Find where the given text appears and provide that cell's center as (X, Y) coordinate. 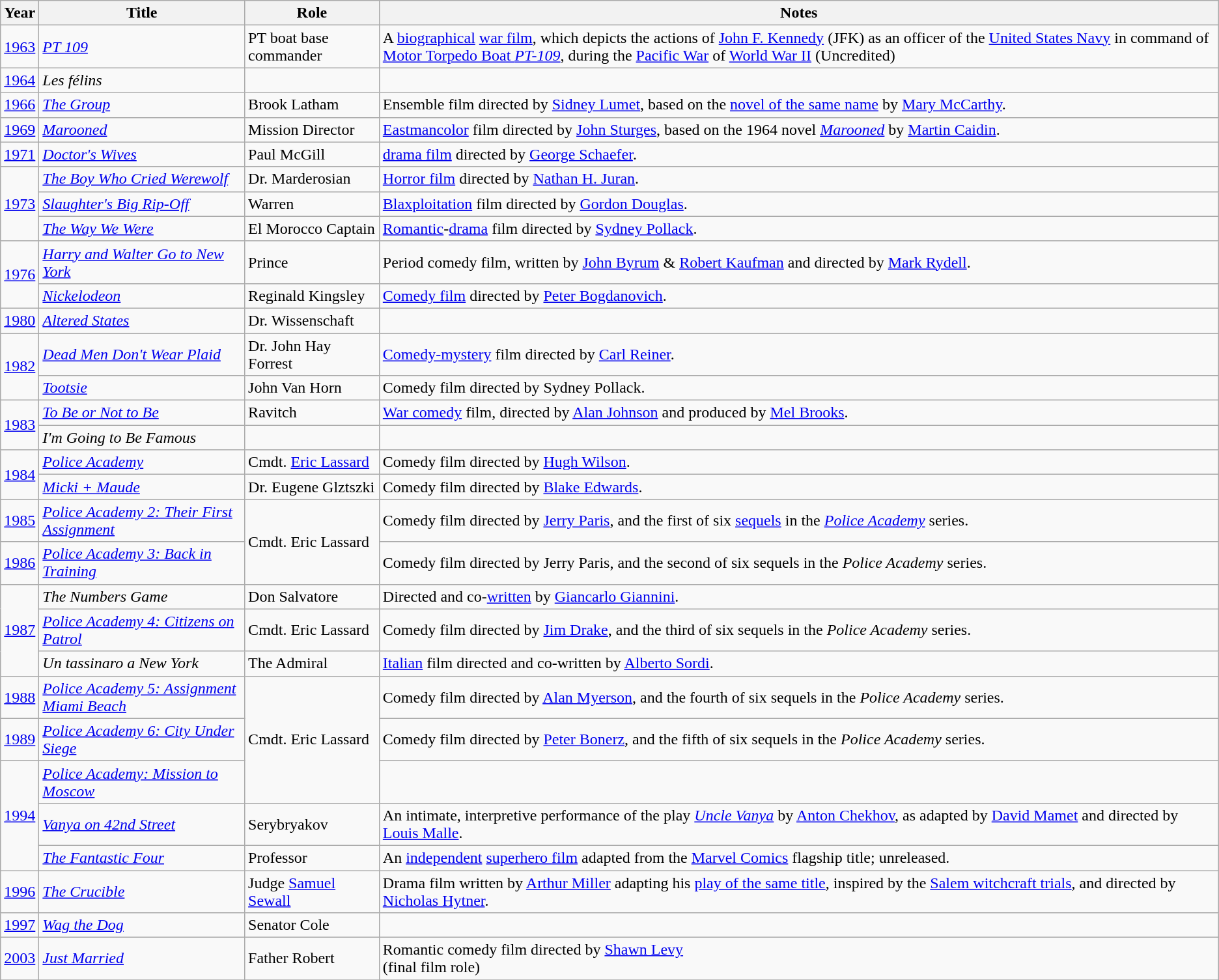
1963 (20, 47)
Father Robert (313, 959)
The Crucible (142, 891)
Dead Men Don't Wear Plaid (142, 354)
Warren (313, 204)
1966 (20, 105)
El Morocco Captain (313, 229)
Un tassinaro a New York (142, 664)
Notes (798, 13)
Don Salvatore (313, 596)
Serybryakov (313, 824)
To Be or Not to Be (142, 413)
Ensemble film directed by Sidney Lumet, based on the novel of the same name by Mary McCarthy. (798, 105)
1989 (20, 740)
Police Academy 5: Assignment Miami Beach (142, 697)
Period comedy film, written by John Byrum & Robert Kaufman and directed by Mark Rydell. (798, 262)
Role (313, 13)
1964 (20, 80)
Prince (313, 262)
Judge Samuel Sewall (313, 891)
Police Academy: Mission to Moscow (142, 781)
Nickelodeon (142, 296)
1984 (20, 475)
Comedy film directed by Jerry Paris, and the second of six sequels in the Police Academy series. (798, 563)
Reginald Kingsley (313, 296)
Vanya on 42nd Street (142, 824)
The Numbers Game (142, 596)
Brook Latham (313, 105)
1987 (20, 630)
Police Academy 2: Their First Assignment (142, 521)
Police Academy 4: Citizens on Patrol (142, 630)
1994 (20, 815)
Les félins (142, 80)
Comedy film directed by Blake Edwards. (798, 487)
An independent superhero film adapted from the Marvel Comics flagship title; unreleased. (798, 858)
Altered States (142, 320)
1985 (20, 521)
Police Academy 3: Back in Training (142, 563)
Comedy film directed by Peter Bogdanovich. (798, 296)
Marooned (142, 130)
Romantic-drama film directed by Sydney Pollack. (798, 229)
Wag the Dog (142, 925)
Horror film directed by Nathan H. Juran. (798, 179)
Police Academy (142, 462)
1983 (20, 425)
Comedy film directed by Jerry Paris, and the first of six sequels in the Police Academy series. (798, 521)
1973 (20, 204)
drama film directed by George Schaefer. (798, 154)
1997 (20, 925)
1971 (20, 154)
Mission Director (313, 130)
Comedy-mystery film directed by Carl Reiner. (798, 354)
Title (142, 13)
Comedy film directed by Sydney Pollack. (798, 388)
PT 109 (142, 47)
The Admiral (313, 664)
Police Academy 6: City Under Siege (142, 740)
Just Married (142, 959)
Dr. John Hay Forrest (313, 354)
Slaughter's Big Rip-Off (142, 204)
Dr. Marderosian (313, 179)
Comedy film directed by Jim Drake, and the third of six sequels in the Police Academy series. (798, 630)
1982 (20, 367)
Blaxploitation film directed by Gordon Douglas. (798, 204)
The Way We Were (142, 229)
Comedy film directed by Hugh Wilson. (798, 462)
2003 (20, 959)
The Group (142, 105)
Dr. Wissenschaft (313, 320)
1986 (20, 563)
An intimate, interpretive performance of the play Uncle Vanya by Anton Chekhov, as adapted by David Mamet and directed by Louis Malle. (798, 824)
Ravitch (313, 413)
Comedy film directed by Alan Myerson, and the fourth of six sequels in the Police Academy series. (798, 697)
Tootsie (142, 388)
The Fantastic Four (142, 858)
1976 (20, 275)
1969 (20, 130)
The Boy Who Cried Werewolf (142, 179)
War comedy film, directed by Alan Johnson and produced by Mel Brooks. (798, 413)
Doctor's Wives (142, 154)
Directed and co-written by Giancarlo Giannini. (798, 596)
I'm Going to Be Famous (142, 438)
Dr. Eugene Glztszki (313, 487)
Professor (313, 858)
Paul McGill (313, 154)
Harry and Walter Go to New York (142, 262)
Drama film written by Arthur Miller adapting his play of the same title, inspired by the Salem witchcraft trials, and directed by Nicholas Hytner. (798, 891)
John Van Horn (313, 388)
Year (20, 13)
Romantic comedy film directed by Shawn Levy(final film role) (798, 959)
1980 (20, 320)
Italian film directed and co-written by Alberto Sordi. (798, 664)
1996 (20, 891)
Eastmancolor film directed by John Sturges, based on the 1964 novel Marooned by Martin Caidin. (798, 130)
Senator Cole (313, 925)
Micki + Maude (142, 487)
1988 (20, 697)
Comedy film directed by Peter Bonerz, and the fifth of six sequels in the Police Academy series. (798, 740)
PT boat base commander (313, 47)
